From the cell containing the given text, extract its center point as [X, Y] coordinate. 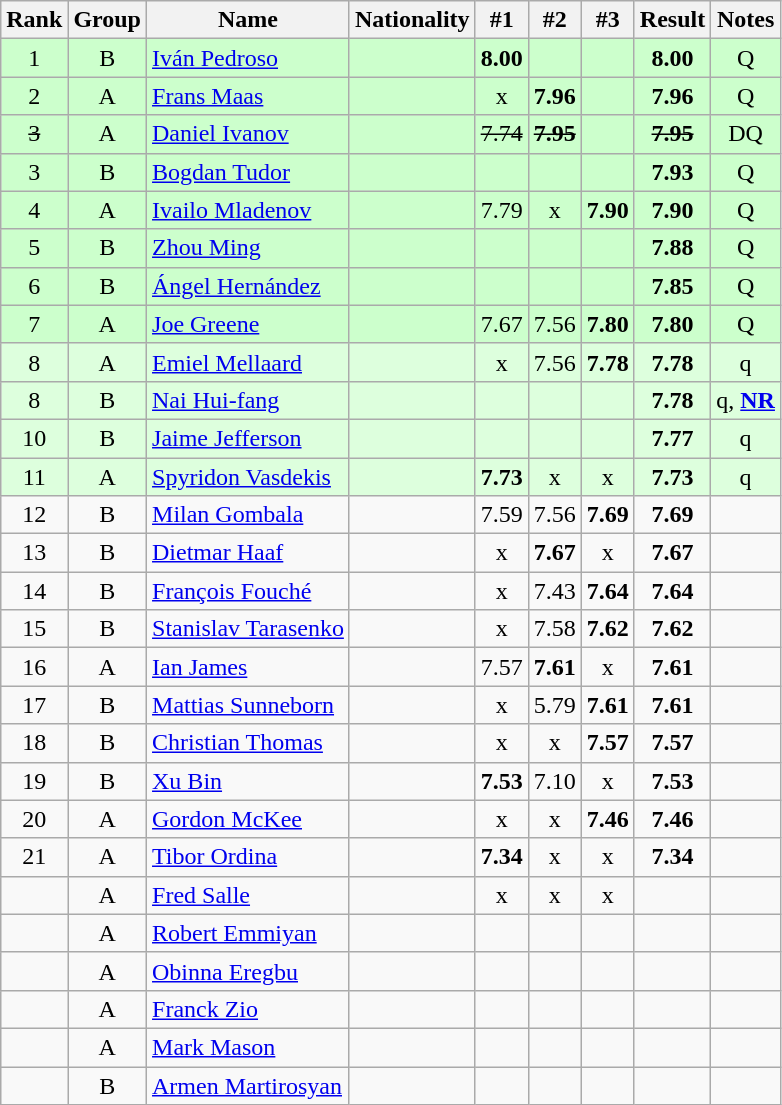
10 [34, 438]
7 [34, 324]
7.79 [502, 210]
Fred Salle [248, 895]
Robert Emmiyan [248, 933]
Mattias Sunneborn [248, 705]
14 [34, 591]
16 [34, 667]
2 [34, 96]
15 [34, 629]
Milan Gombala [248, 515]
13 [34, 553]
18 [34, 743]
Emiel Mellaard [248, 362]
Result [672, 20]
Rank [34, 20]
Gordon McKee [248, 819]
Nationality [412, 20]
Franck Zio [248, 1009]
Ángel Hernández [248, 286]
Zhou Ming [248, 248]
5 [34, 248]
Nai Hui-fang [248, 400]
Obinna Eregbu [248, 971]
6 [34, 286]
Xu Bin [248, 781]
q, NR [746, 400]
#3 [608, 20]
7.10 [554, 781]
#2 [554, 20]
François Fouché [248, 591]
Joe Greene [248, 324]
7.88 [672, 248]
Mark Mason [248, 1047]
7.58 [554, 629]
7.77 [672, 438]
Christian Thomas [248, 743]
Notes [746, 20]
5.79 [554, 705]
Frans Maas [248, 96]
Jaime Jefferson [248, 438]
7.74 [502, 134]
20 [34, 819]
Group [108, 20]
Ivailo Mladenov [248, 210]
Iván Pedroso [248, 58]
Ian James [248, 667]
21 [34, 857]
#1 [502, 20]
12 [34, 515]
Armen Martirosyan [248, 1085]
Spyridon Vasdekis [248, 477]
7.43 [554, 591]
DQ [746, 134]
7.59 [502, 515]
Name [248, 20]
4 [34, 210]
19 [34, 781]
Stanislav Tarasenko [248, 629]
7.85 [672, 286]
11 [34, 477]
Bogdan Tudor [248, 172]
Daniel Ivanov [248, 134]
1 [34, 58]
Tibor Ordina [248, 857]
Dietmar Haaf [248, 553]
17 [34, 705]
7.93 [672, 172]
